Scan for the cell matching the given text and deliver its (X, Y) coordinate at center. 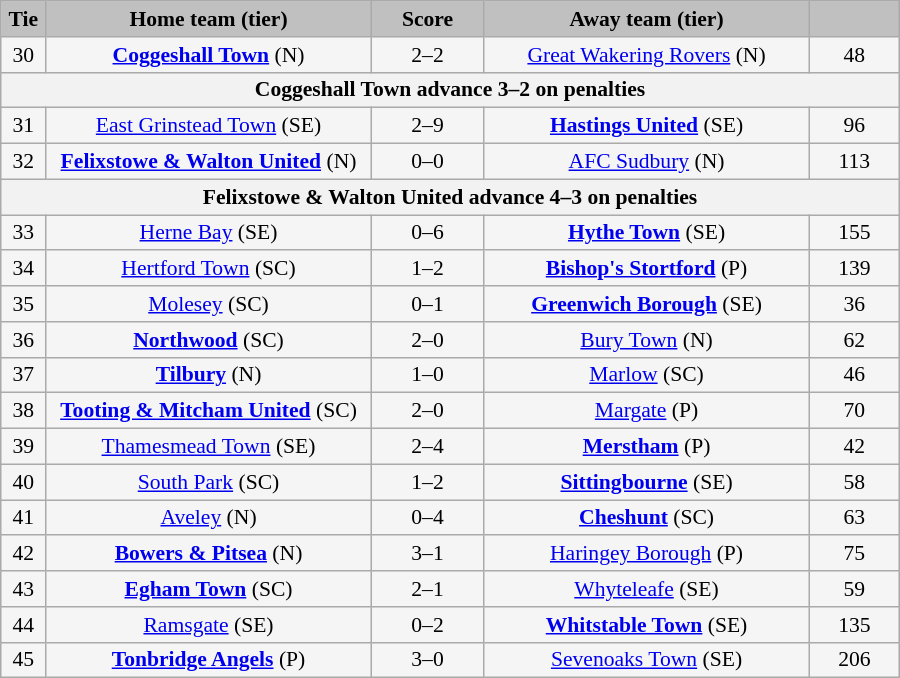
Tooting & Mitcham United (SC) (209, 411)
Margate (P) (647, 411)
Tonbridge Angels (P) (209, 660)
34 (24, 269)
135 (854, 625)
East Grinstead Town (SE) (209, 126)
Hastings United (SE) (647, 126)
0–2 (427, 625)
Whitstable Town (SE) (647, 625)
48 (854, 55)
Merstham (P) (647, 447)
45 (24, 660)
37 (24, 375)
Home team (tier) (209, 19)
Away team (tier) (647, 19)
Northwood (SC) (209, 340)
62 (854, 340)
Tie (24, 19)
Bowers & Pitsea (N) (209, 554)
South Park (SC) (209, 482)
Tilbury (N) (209, 375)
2–1 (427, 589)
75 (854, 554)
44 (24, 625)
Sevenoaks Town (SE) (647, 660)
70 (854, 411)
Thamesmead Town (SE) (209, 447)
Whyteleafe (SE) (647, 589)
206 (854, 660)
Great Wakering Rovers (N) (647, 55)
0–4 (427, 518)
31 (24, 126)
Felixstowe & Walton United advance 4–3 on penalties (450, 197)
58 (854, 482)
Coggeshall Town advance 3–2 on penalties (450, 90)
0–1 (427, 304)
Haringey Borough (P) (647, 554)
139 (854, 269)
2–4 (427, 447)
113 (854, 162)
3–1 (427, 554)
41 (24, 518)
59 (854, 589)
39 (24, 447)
38 (24, 411)
35 (24, 304)
Hertford Town (SC) (209, 269)
Egham Town (SC) (209, 589)
3–0 (427, 660)
1–0 (427, 375)
Sittingbourne (SE) (647, 482)
30 (24, 55)
Herne Bay (SE) (209, 233)
2–2 (427, 55)
Hythe Town (SE) (647, 233)
Greenwich Borough (SE) (647, 304)
Bury Town (N) (647, 340)
46 (854, 375)
33 (24, 233)
96 (854, 126)
155 (854, 233)
Aveley (N) (209, 518)
Felixstowe & Walton United (N) (209, 162)
0–0 (427, 162)
Molesey (SC) (209, 304)
40 (24, 482)
Bishop's Stortford (P) (647, 269)
43 (24, 589)
Score (427, 19)
2–9 (427, 126)
32 (24, 162)
AFC Sudbury (N) (647, 162)
Cheshunt (SC) (647, 518)
Ramsgate (SE) (209, 625)
63 (854, 518)
Coggeshall Town (N) (209, 55)
0–6 (427, 233)
Marlow (SC) (647, 375)
